Identify which cell holds the provided text, then report its [x, y] central coordinate. 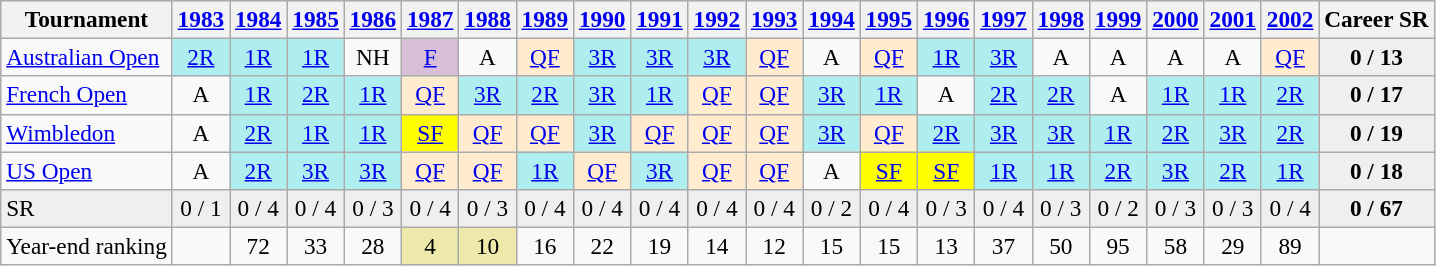
12 [774, 246]
14 [716, 246]
37 [1004, 246]
0 / 17 [1376, 95]
French Open [86, 95]
1990 [602, 19]
Wimbledon [86, 133]
1984 [258, 19]
0 / 18 [1376, 170]
Tournament [86, 19]
2000 [1176, 19]
19 [660, 246]
0 / 19 [1376, 133]
Career SR [1376, 19]
28 [372, 246]
2002 [1290, 19]
SR [86, 208]
1999 [1118, 19]
NH [372, 57]
89 [1290, 246]
33 [316, 246]
Australian Open [86, 57]
F [430, 57]
1983 [200, 19]
1986 [372, 19]
US Open [86, 170]
95 [1118, 246]
1993 [774, 19]
29 [1232, 246]
1992 [716, 19]
0 / 13 [1376, 57]
13 [946, 246]
10 [488, 246]
16 [544, 246]
0 / 1 [200, 208]
4 [430, 246]
50 [1060, 246]
1989 [544, 19]
1998 [1060, 19]
58 [1176, 246]
22 [602, 246]
1985 [316, 19]
1997 [1004, 19]
1987 [430, 19]
1988 [488, 19]
72 [258, 246]
1991 [660, 19]
1994 [832, 19]
1996 [946, 19]
0 / 67 [1376, 208]
Year-end ranking [86, 246]
1995 [888, 19]
2001 [1232, 19]
